Output the (x, y) coordinate of the center of the cell containing the given text.  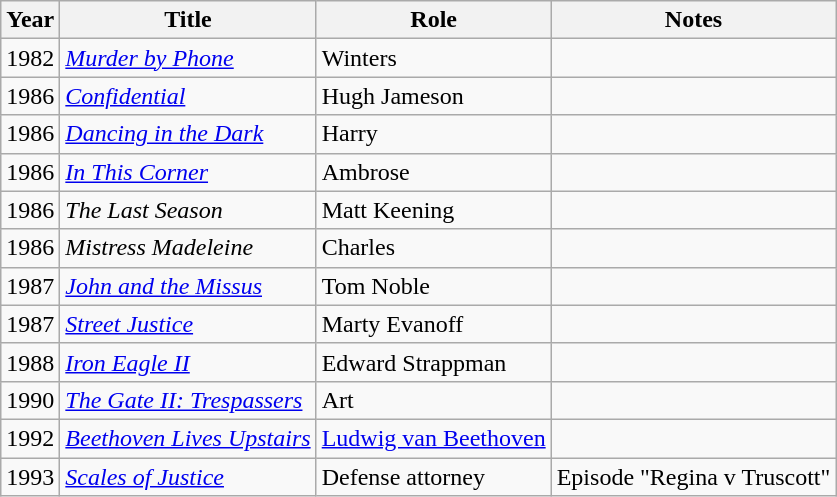
Tom Noble (434, 286)
The Gate II: Trespassers (188, 400)
In This Corner (188, 172)
Episode "Regina v Truscott" (694, 477)
Winters (434, 58)
Title (188, 20)
1982 (30, 58)
Harry (434, 134)
Matt Keening (434, 210)
Mistress Madeleine (188, 248)
Year (30, 20)
Confidential (188, 96)
Edward Strappman (434, 362)
Charles (434, 248)
Scales of Justice (188, 477)
1993 (30, 477)
1990 (30, 400)
Role (434, 20)
Iron Eagle II (188, 362)
Defense attorney (434, 477)
Art (434, 400)
Beethoven Lives Upstairs (188, 438)
Notes (694, 20)
Street Justice (188, 324)
Murder by Phone (188, 58)
Ambrose (434, 172)
Ludwig van Beethoven (434, 438)
The Last Season (188, 210)
1992 (30, 438)
Hugh Jameson (434, 96)
Dancing in the Dark (188, 134)
1988 (30, 362)
John and the Missus (188, 286)
Marty Evanoff (434, 324)
